Extract the (X, Y) coordinate from the center of the cell holding the provided text.  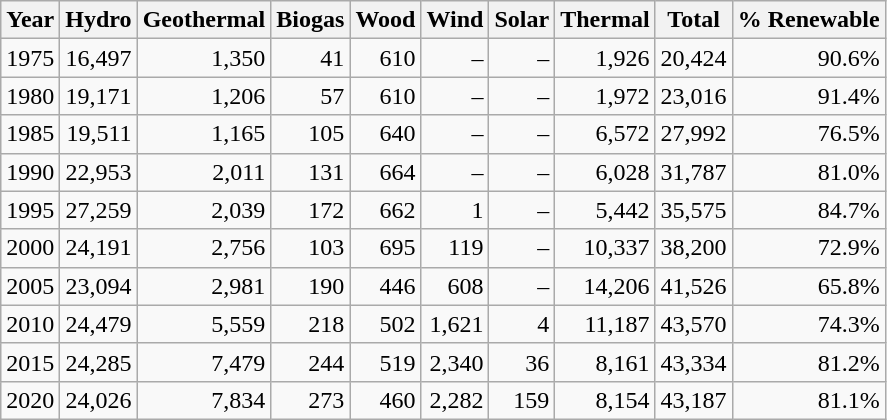
41 (310, 58)
Geothermal (204, 20)
1990 (30, 172)
4 (522, 324)
608 (455, 286)
172 (310, 210)
16,497 (98, 58)
1,621 (455, 324)
23,094 (98, 286)
36 (522, 362)
1 (455, 210)
19,171 (98, 96)
81.1% (808, 400)
695 (386, 248)
1,926 (605, 58)
1,350 (204, 58)
91.4% (808, 96)
2010 (30, 324)
84.7% (808, 210)
2,756 (204, 248)
446 (386, 286)
43,334 (694, 362)
7,834 (204, 400)
Biogas (310, 20)
43,570 (694, 324)
1975 (30, 58)
105 (310, 134)
Hydro (98, 20)
2015 (30, 362)
14,206 (605, 286)
8,154 (605, 400)
24,191 (98, 248)
74.3% (808, 324)
76.5% (808, 134)
519 (386, 362)
2,282 (455, 400)
7,479 (204, 362)
8,161 (605, 362)
662 (386, 210)
27,992 (694, 134)
159 (522, 400)
2,981 (204, 286)
81.2% (808, 362)
103 (310, 248)
119 (455, 248)
31,787 (694, 172)
2,039 (204, 210)
273 (310, 400)
11,187 (605, 324)
Total (694, 20)
640 (386, 134)
6,572 (605, 134)
Year (30, 20)
2000 (30, 248)
43,187 (694, 400)
41,526 (694, 286)
2005 (30, 286)
65.8% (808, 286)
24,479 (98, 324)
6,028 (605, 172)
24,285 (98, 362)
1,972 (605, 96)
502 (386, 324)
Solar (522, 20)
72.9% (808, 248)
190 (310, 286)
20,424 (694, 58)
Wind (455, 20)
2,011 (204, 172)
1,165 (204, 134)
35,575 (694, 210)
1,206 (204, 96)
Wood (386, 20)
1995 (30, 210)
5,559 (204, 324)
57 (310, 96)
19,511 (98, 134)
Thermal (605, 20)
244 (310, 362)
1980 (30, 96)
1985 (30, 134)
5,442 (605, 210)
664 (386, 172)
460 (386, 400)
218 (310, 324)
24,026 (98, 400)
2,340 (455, 362)
131 (310, 172)
22,953 (98, 172)
81.0% (808, 172)
2020 (30, 400)
38,200 (694, 248)
27,259 (98, 210)
90.6% (808, 58)
% Renewable (808, 20)
23,016 (694, 96)
10,337 (605, 248)
